Find where the given text appears and provide that cell's center as [x, y] coordinate. 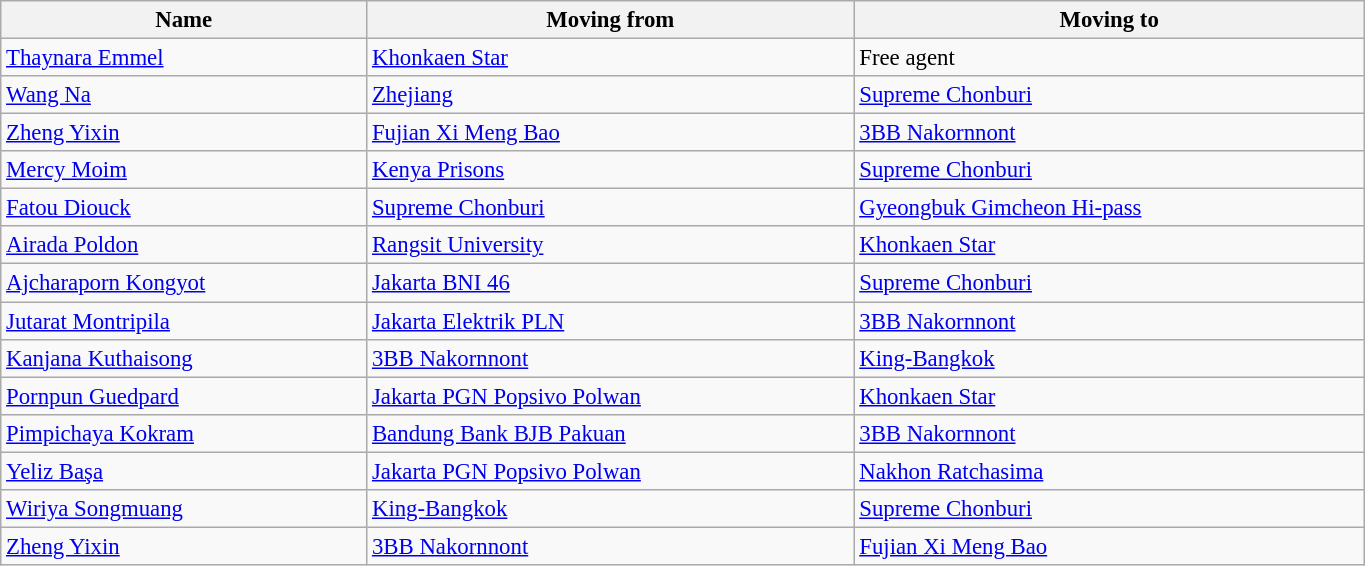
Ajcharaporn Kongyot [184, 283]
Yeliz Başa [184, 471]
Gyeongbuk Gimcheon Hi-pass [1109, 208]
Jutarat Montripila [184, 321]
Moving to [1109, 20]
Free agent [1109, 58]
Kanjana Kuthaisong [184, 358]
Bandung Bank BJB Pakuan [610, 433]
Zhejiang [610, 95]
Pimpichaya Kokram [184, 433]
Mercy Moim [184, 170]
Nakhon Ratchasima [1109, 471]
Pornpun Guedpard [184, 396]
Kenya Prisons [610, 170]
Wang Na [184, 95]
Jakarta Elektrik PLN [610, 321]
Fatou Diouck [184, 208]
Rangsit University [610, 245]
Thaynara Emmel [184, 58]
Wiriya Songmuang [184, 509]
Name [184, 20]
Moving from [610, 20]
Jakarta BNI 46 [610, 283]
Airada Poldon [184, 245]
